Search for the cell housing the specified text and yield its (x, y) center coordinate. 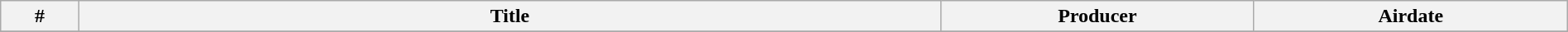
# (40, 16)
Airdate (1411, 16)
Producer (1097, 16)
Title (509, 16)
